Search for the cell housing the specified text and yield its [X, Y] center coordinate. 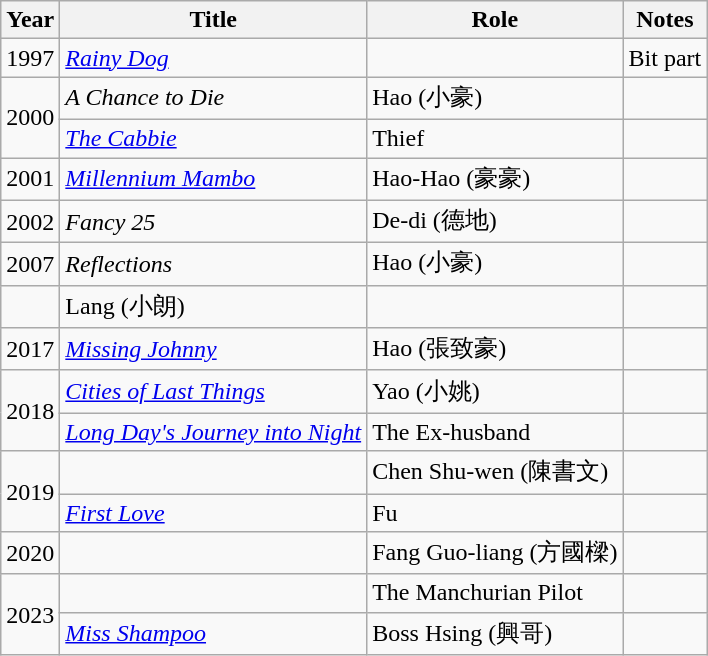
Millennium Mambo [214, 180]
De-di (德地) [495, 222]
Hao-Hao (豪豪) [495, 180]
Boss Hsing (興哥) [495, 634]
Title [214, 20]
Miss Shampoo [214, 634]
2002 [30, 222]
Cities of Last Things [214, 392]
1997 [30, 58]
2020 [30, 554]
A Chance to Die [214, 98]
The Manchurian Pilot [495, 593]
Role [495, 20]
Rainy Dog [214, 58]
The Ex-husband [495, 432]
Fang Guo-liang (方國樑) [495, 554]
Fancy 25 [214, 222]
2018 [30, 410]
Reflections [214, 264]
Lang (小朗) [214, 306]
First Love [214, 513]
2001 [30, 180]
2019 [30, 492]
2000 [30, 118]
2007 [30, 264]
Chen Shu-wen (陳書文) [495, 472]
Year [30, 20]
2017 [30, 350]
Long Day's Journey into Night [214, 432]
The Cabbie [214, 138]
Bit part [665, 58]
Notes [665, 20]
Fu [495, 513]
Missing Johnny [214, 350]
2023 [30, 614]
Yao (小姚) [495, 392]
Thief [495, 138]
Hao (張致豪) [495, 350]
